Extract the [X, Y] coordinate from the center of the cell holding the provided text.  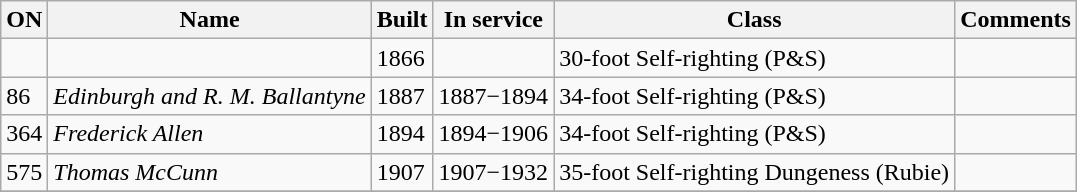
Name [210, 20]
30-foot Self-righting (P&S) [754, 58]
In service [494, 20]
1887−1894 [494, 96]
ON [24, 20]
1907−1932 [494, 172]
1894 [402, 134]
Class [754, 20]
86 [24, 96]
Thomas McCunn [210, 172]
Frederick Allen [210, 134]
1887 [402, 96]
364 [24, 134]
575 [24, 172]
35-foot Self-righting Dungeness (Rubie) [754, 172]
Comments [1016, 20]
1894−1906 [494, 134]
1866 [402, 58]
Built [402, 20]
1907 [402, 172]
Edinburgh and R. M. Ballantyne [210, 96]
